For the text-containing cell, return its midpoint in (x, y) coordinate format. 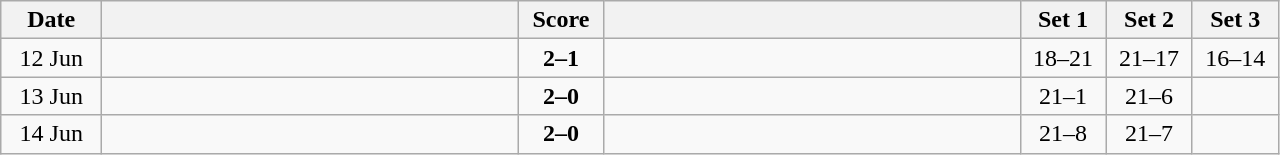
2–1 (561, 58)
18–21 (1063, 58)
21–8 (1063, 134)
16–14 (1235, 58)
21–1 (1063, 96)
Set 2 (1149, 20)
Set 3 (1235, 20)
21–17 (1149, 58)
14 Jun (52, 134)
Date (52, 20)
21–6 (1149, 96)
12 Jun (52, 58)
13 Jun (52, 96)
Set 1 (1063, 20)
21–7 (1149, 134)
Score (561, 20)
